Extract the [X, Y] coordinate from the center of the cell holding the provided text.  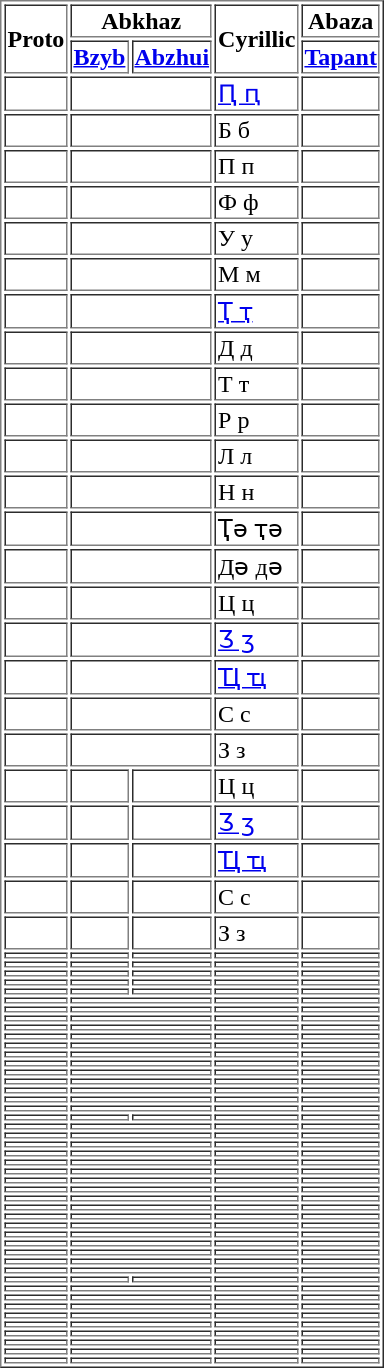
Ԥ ԥ [256, 93]
Cyrillic [256, 38]
Дә дә [256, 566]
Ҭ ҭ [256, 311]
Л л [256, 456]
У у [256, 238]
Abaza [340, 20]
Ҭә ҭә [256, 529]
Abzhui [172, 56]
Т т [256, 384]
Р р [256, 420]
Tapant [340, 56]
М м [256, 274]
Б б [256, 130]
Bzyb [99, 56]
Proto [36, 38]
Abkhaz [141, 20]
Д д [256, 348]
Ф ф [256, 202]
П п [256, 166]
Н н [256, 492]
